Find where the given text appears and provide that cell's center as [x, y] coordinate. 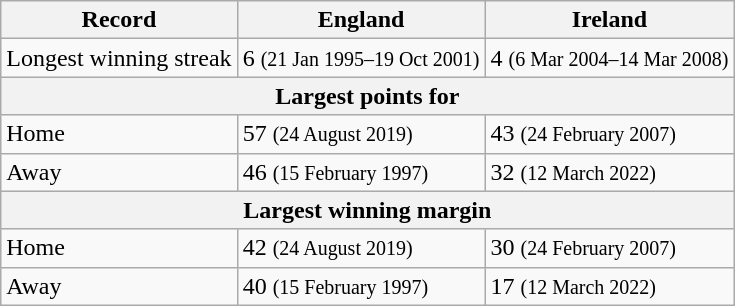
4 (6 Mar 2004–14 Mar 2008) [610, 58]
40 (15 February 1997) [361, 286]
46 (15 February 1997) [361, 172]
England [361, 20]
Ireland [610, 20]
Record [119, 20]
Largest winning margin [368, 210]
43 (24 February 2007) [610, 134]
30 (24 February 2007) [610, 248]
Longest winning streak [119, 58]
42 (24 August 2019) [361, 248]
17 (12 March 2022) [610, 286]
6 (21 Jan 1995–19 Oct 2001) [361, 58]
57 (24 August 2019) [361, 134]
Largest points for [368, 96]
32 (12 March 2022) [610, 172]
